Capture the cell that displays the provided text and extract its (x, y) central coordinate. 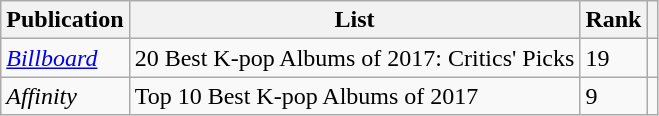
Top 10 Best K-pop Albums of 2017 (354, 96)
List (354, 20)
Affinity (65, 96)
Rank (614, 20)
20 Best K-pop Albums of 2017: Critics' Picks (354, 58)
Billboard (65, 58)
Publication (65, 20)
9 (614, 96)
19 (614, 58)
